Capture the cell that displays the provided text and extract its [x, y] central coordinate. 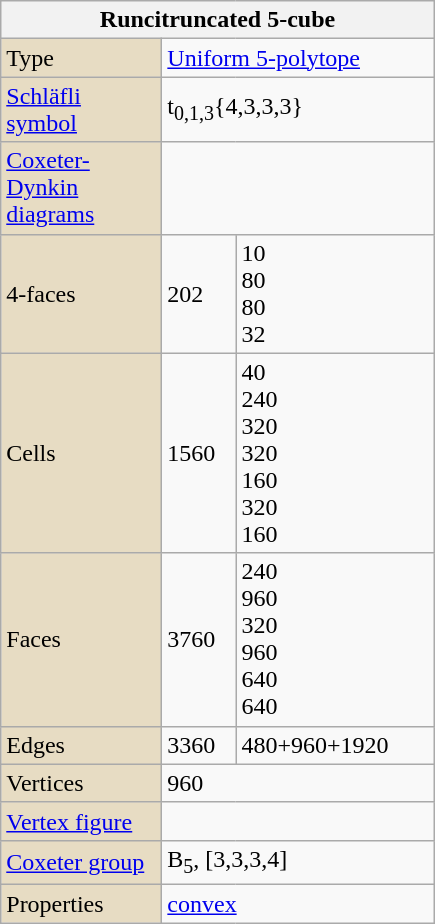
Type [82, 58]
Uniform 5-polytope [298, 58]
3360 [199, 745]
960 [298, 783]
Vertices [82, 783]
Schläfli symbol [82, 110]
202 [199, 294]
B5, [3,3,3,4] [298, 862]
10 80 80 32 [335, 294]
40 240 320 320 160 320 160 [335, 453]
Runcitruncated 5-cube [218, 20]
Vertex figure [82, 821]
Coxeter-Dynkin diagrams [82, 188]
Coxeter group [82, 862]
480+960+1920 [335, 745]
1560 [199, 453]
3760 [199, 640]
240 960 320 960 640 640 [335, 640]
4-faces [82, 294]
Faces [82, 640]
Properties [82, 904]
t0,1,3{4,3,3,3} [298, 110]
Edges [82, 745]
convex [298, 904]
Cells [82, 453]
